Output the [x, y] coordinate of the center of the cell containing the given text.  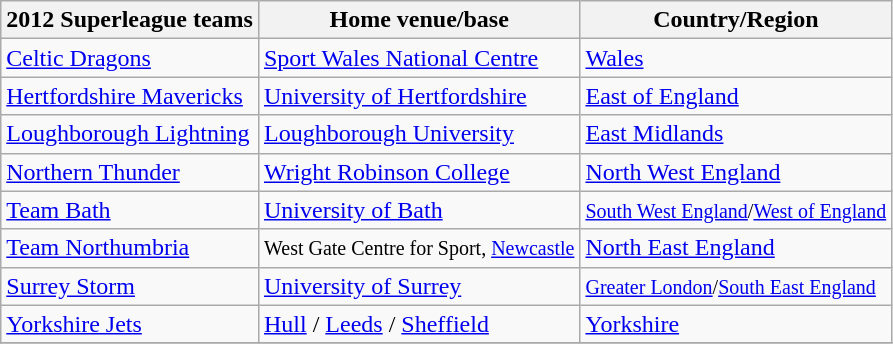
Team Northumbria [130, 248]
Home venue/base [418, 20]
Yorkshire Jets [130, 324]
Hull / Leeds / Sheffield [418, 324]
Team Bath [130, 210]
East of England [736, 96]
Country/Region [736, 20]
Northern Thunder [130, 172]
Surrey Storm [130, 286]
Loughborough University [418, 134]
South West England/West of England [736, 210]
Wright Robinson College [418, 172]
Greater London/South East England [736, 286]
University of Bath [418, 210]
Yorkshire [736, 324]
East Midlands [736, 134]
Celtic Dragons [130, 58]
Sport Wales National Centre [418, 58]
Wales [736, 58]
North West England [736, 172]
University of Surrey [418, 286]
North East England [736, 248]
Hertfordshire Mavericks [130, 96]
West Gate Centre for Sport, Newcastle [418, 248]
Loughborough Lightning [130, 134]
2012 Superleague teams [130, 20]
University of Hertfordshire [418, 96]
